Identify which cell holds the provided text, then report its [X, Y] central coordinate. 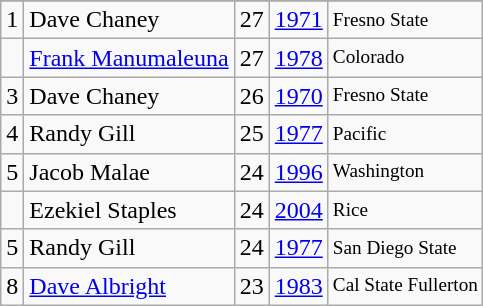
25 [252, 134]
1978 [298, 58]
1970 [298, 96]
3 [12, 96]
Cal State Fullerton [405, 286]
4 [12, 134]
26 [252, 96]
Colorado [405, 58]
Jacob Malae [129, 172]
Frank Manumaleuna [129, 58]
8 [12, 286]
2004 [298, 210]
San Diego State [405, 248]
Pacific [405, 134]
1 [12, 20]
Rice [405, 210]
Washington [405, 172]
1971 [298, 20]
Dave Albright [129, 286]
1983 [298, 286]
Ezekiel Staples [129, 210]
23 [252, 286]
1996 [298, 172]
